Return (X, Y) of the center of cell containing provided text 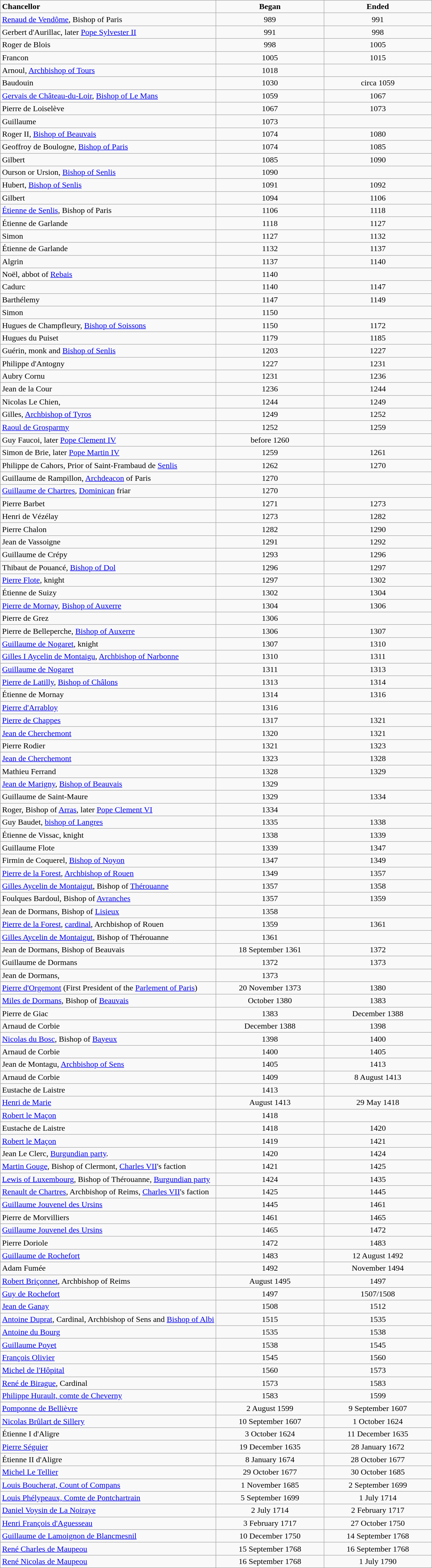
Étienne de Senlis, Bishop of Paris (108, 211)
1179 (270, 338)
2 February 1717 (378, 1510)
Michel de l'Hôpital (108, 1370)
1172 (378, 325)
Étienne II d'Aligre (108, 1460)
1507/1508 (378, 1294)
Ourson or Ursion, Bishop of Senlis (108, 172)
29 May 1418 (378, 1103)
28 October 1677 (378, 1460)
2 August 1599 (270, 1409)
989 (270, 19)
11 December 1635 (378, 1434)
1 November 1685 (270, 1485)
Chancellor (108, 7)
1599 (378, 1396)
René Charles de Maupeou (108, 1549)
Jean de Dormans, (108, 975)
27 October 1750 (378, 1523)
1080 (378, 134)
Guillaume de Rochefort (108, 1256)
30 October 1685 (378, 1472)
2 July 1714 (270, 1510)
Pierre de Latilly, Bishop of Châlons (108, 682)
Hubert, Bishop of Senlis (108, 185)
Lewis of Luxembourg, Bishop of Thérouanne, Burgundian party (108, 1179)
Guillaume de Chartres, Dominican friar (108, 491)
Henri de Vézélay (108, 516)
Roger de Blois (108, 45)
Louis Phélypeaux, Comte de Pontchartrain (108, 1498)
1 October 1624 (378, 1421)
2 September 1699 (378, 1485)
Jean Le Clerc, Burgundian party. (108, 1153)
1380 (378, 988)
1015 (378, 58)
Guillaume de Dormans (108, 962)
Guillaume (108, 121)
Baudouin (108, 83)
1 July 1714 (378, 1498)
Robert Briçonnet, Archbishop of Reims (108, 1281)
Gervais de Château-du-Loir, Bishop of Le Mans (108, 96)
Algrin (108, 262)
Pierre Chalon (108, 529)
Geoffroy de Boulogne, Bishop of Paris (108, 147)
Ended (378, 7)
Henri François d'Aguesseau (108, 1523)
Adam Fumée (108, 1268)
1092 (378, 185)
Pierre de Giac (108, 1014)
Guillaume de Nogaret, knight (108, 644)
Hugues du Puiset (108, 338)
Henri de Marie (108, 1103)
10 September 1607 (270, 1421)
circa 1059 (378, 83)
Antoine du Bourg (108, 1332)
28 January 1672 (378, 1447)
Pierre d'Arrabloy (108, 707)
3 October 1624 (270, 1434)
Pierre de Mornay, Bishop of Auxerre (108, 606)
12 August 1492 (378, 1256)
1335 (270, 822)
Nicolas Brûlart de Sillery (108, 1421)
19 December 1635 (270, 1447)
8 January 1674 (270, 1460)
1203 (270, 351)
Pierre Séguier (108, 1447)
20 November 1373 (270, 988)
1 July 1790 (378, 1561)
Étienne de Vissac, knight (108, 835)
Gerbert d'Aurillac, later Pope Sylvester II (108, 32)
Philippe d'Antogny (108, 363)
Jean de Ganay (108, 1306)
Pierre Flote, knight (108, 580)
Simon de Brie, later Pope Martin IV (108, 453)
Jean de Dormans, Bishop of Beauvais (108, 950)
Étienne I d'Aligre (108, 1434)
François Olivier (108, 1357)
Arnoul, Archbishop of Tours (108, 70)
Guillaume de Saint-Maure (108, 797)
1293 (270, 554)
1261 (378, 453)
Guy Faucoi, later Pope Clement IV (108, 440)
Philippe de Cahors, Prior of Saint-Frambaud de Senlis (108, 465)
Jean de Vassoigne (108, 542)
9 September 1607 (378, 1409)
Pierre d'Orgemont (First President of the Parlement of Paris) (108, 988)
René Nicolas de Maupeou (108, 1561)
René de Birague, Cardinal (108, 1383)
29 October 1677 (270, 1472)
10 December 1750 (270, 1536)
Foulques Bardoul, Bishop of Avranches (108, 899)
Pierre de Loiselève (108, 108)
Guillaume Poyet (108, 1345)
Daniel Voysin de La Noiraye (108, 1510)
Pierre de Belleperche, Bishop of Auxerre (108, 631)
1018 (270, 70)
Hugues de Champfleury, Bishop of Soissons (108, 325)
Jean de Marigny, Bishop of Beauvais (108, 784)
1435 (378, 1179)
18 September 1361 (270, 950)
Barthélemy (108, 300)
Antoine Duprat, Cardinal, Archbishop of Sens and Bishop of Albi (108, 1319)
1262 (270, 465)
August 1413 (270, 1103)
Guillaume de Nogaret (108, 669)
1512 (378, 1306)
Roger, Bishop of Arras, later Pope Clement VI (108, 810)
Guillaume de Lamoignon de Blancmesnil (108, 1536)
Pierre de Chappes (108, 720)
1291 (270, 542)
Roger II, Bishop of Beauvais (108, 134)
Jean de Montagu, Archbishop of Sens (108, 1064)
Began (270, 7)
Mathieu Ferrand (108, 771)
Philippe Hurault, comte de Cheverny (108, 1396)
15 September 1768 (270, 1549)
Pierre Rodier (108, 746)
1292 (378, 542)
Jean de la Cour (108, 389)
Pierre de la Forest, Archbishop of Rouen (108, 873)
August 1495 (270, 1281)
1185 (378, 338)
November 1494 (378, 1268)
Gilles I Aycelin de Montaigu, Archbishop of Narbonne (108, 657)
October 1380 (270, 1001)
Guillaume Flote (108, 848)
1419 (270, 1141)
before 1260 (270, 440)
Pierre Barbet (108, 504)
Pierre de Grez (108, 618)
Raoul de Grosparmy (108, 427)
Pierre de Morvilliers (108, 1217)
Pomponne de Bellièvre (108, 1409)
Renault de Chartres, Archbishop of Reims, Charles VII's faction (108, 1192)
Nicolas Le Chien, (108, 402)
Guérin, monk and Bishop of Senlis (108, 351)
Guy de Rochefort (108, 1294)
Miles de Dormans, Bishop of Beauvais (108, 1001)
Firmin de Coquerel, Bishop of Noyon (108, 861)
Francon (108, 58)
Gilles, Archbishop of Tyros (108, 415)
Jean de Dormans, Bishop of Lisieux (108, 911)
14 September 1768 (378, 1536)
Étienne de Mornay (108, 695)
Guy Baudet, bishop of Langres (108, 822)
Michel Le Tellier (108, 1472)
1508 (270, 1306)
Pierre de la Forest, cardinal, Archbishop of Rouen (108, 924)
Guillaume de Crépy (108, 554)
Aubry Cornu (108, 376)
Noël, abbot of Rebais (108, 274)
1409 (270, 1077)
1059 (270, 96)
Cadurc (108, 287)
8 August 1413 (378, 1077)
3 February 1717 (270, 1523)
1290 (378, 529)
1320 (270, 733)
1149 (378, 300)
1492 (270, 1268)
Louis Boucherat, Count of Compans (108, 1485)
Étienne de Suizy (108, 593)
1515 (270, 1319)
1094 (270, 198)
1030 (270, 83)
1271 (270, 504)
Renaud de Vendôme, Bishop of Paris (108, 19)
1091 (270, 185)
1317 (270, 720)
Thibaut de Pouancé, Bishop of Dol (108, 568)
Guillaume de Rampillon, Archdeacon of Paris (108, 478)
Nicolas du Bosc, Bishop of Bayeux (108, 1039)
Martin Gouge, Bishop of Clermont, Charles VII's faction (108, 1166)
5 September 1699 (270, 1498)
Pierre Doriole (108, 1243)
